Pinpoint the cell where the given text exists, returning its (X, Y) midpoint coordinate. 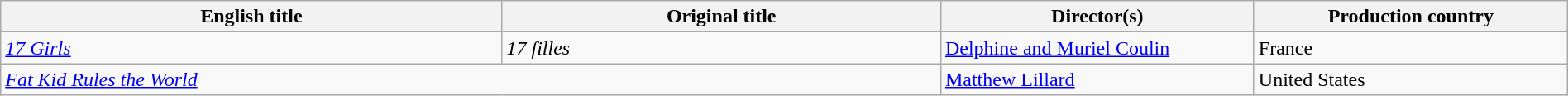
France (1411, 48)
Fat Kid Rules the World (471, 79)
Original title (721, 17)
United States (1411, 79)
Production country (1411, 17)
17 Girls (251, 48)
Matthew Lillard (1097, 79)
English title (251, 17)
Delphine and Muriel Coulin (1097, 48)
Director(s) (1097, 17)
17 filles (721, 48)
